Provide the [x, y] coordinate of the cell's center where the given text is located.  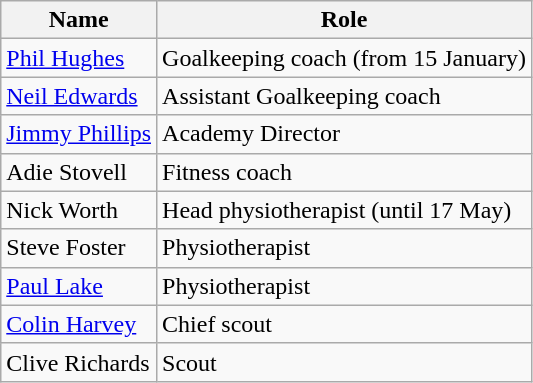
Assistant Goalkeeping coach [344, 96]
Academy Director [344, 134]
Scout [344, 362]
Role [344, 20]
Paul Lake [79, 286]
Goalkeeping coach (from 15 January) [344, 58]
Phil Hughes [79, 58]
Clive Richards [79, 362]
Steve Foster [79, 248]
Jimmy Phillips [79, 134]
Name [79, 20]
Fitness coach [344, 172]
Head physiotherapist (until 17 May) [344, 210]
Adie Stovell [79, 172]
Chief scout [344, 324]
Colin Harvey [79, 324]
Neil Edwards [79, 96]
Nick Worth [79, 210]
